Capture the cell that displays the provided text and extract its (X, Y) central coordinate. 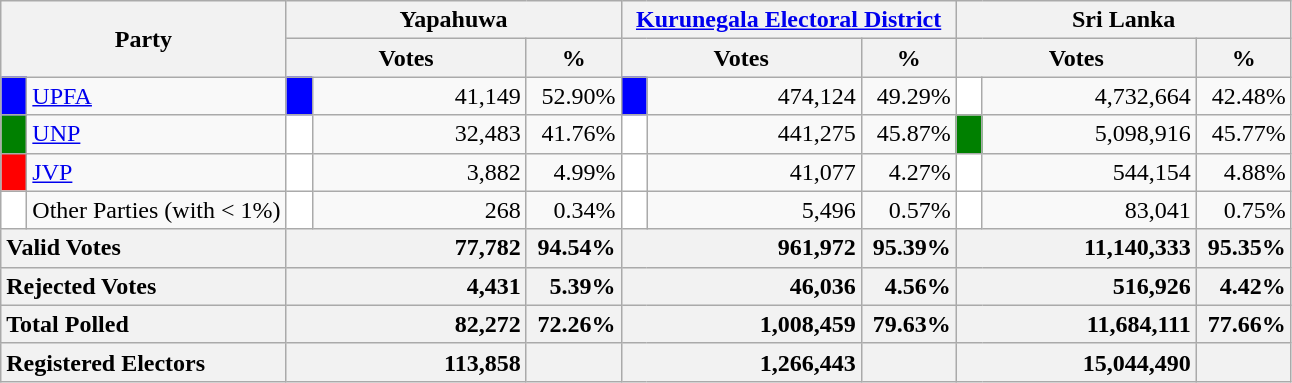
77,782 (406, 248)
Sri Lanka (1124, 20)
113,858 (406, 362)
5,496 (754, 210)
JVP (156, 172)
268 (419, 210)
0.75% (1244, 210)
1,266,443 (741, 362)
41,077 (754, 172)
Other Parties (with < 1%) (156, 210)
49.29% (908, 96)
94.54% (574, 248)
41,149 (419, 96)
4,431 (406, 286)
516,926 (1076, 286)
52.90% (574, 96)
441,275 (754, 134)
83,041 (1089, 210)
Party (144, 39)
5,098,916 (1089, 134)
5.39% (574, 286)
Rejected Votes (144, 286)
UPFA (156, 96)
45.87% (908, 134)
Valid Votes (144, 248)
79.63% (908, 324)
11,684,111 (1076, 324)
15,044,490 (1076, 362)
3,882 (419, 172)
0.57% (908, 210)
4.99% (574, 172)
42.48% (1244, 96)
77.66% (1244, 324)
Registered Electors (144, 362)
72.26% (574, 324)
46,036 (741, 286)
Kurunegala Electoral District (788, 20)
32,483 (419, 134)
961,972 (741, 248)
4.88% (1244, 172)
45.77% (1244, 134)
11,140,333 (1076, 248)
Yapahuwa (454, 20)
Total Polled (144, 324)
95.35% (1244, 248)
4.27% (908, 172)
4,732,664 (1089, 96)
41.76% (574, 134)
95.39% (908, 248)
544,154 (1089, 172)
UNP (156, 134)
82,272 (406, 324)
1,008,459 (741, 324)
4.56% (908, 286)
0.34% (574, 210)
474,124 (754, 96)
4.42% (1244, 286)
